Provide the (X, Y) coordinate of the cell's center where the given text is located.  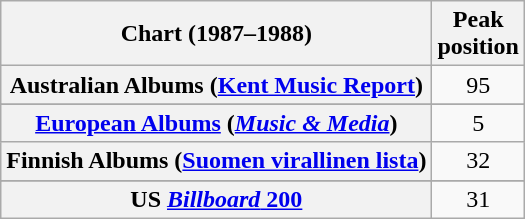
95 (478, 85)
31 (478, 199)
Peakposition (478, 34)
Chart (1987–1988) (216, 34)
5 (478, 123)
European Albums (Music & Media) (216, 123)
Australian Albums (Kent Music Report) (216, 85)
US Billboard 200 (216, 199)
Finnish Albums (Suomen virallinen lista) (216, 161)
32 (478, 161)
